Determine the [x, y] coordinate at the center of the cell enclosing the given text.  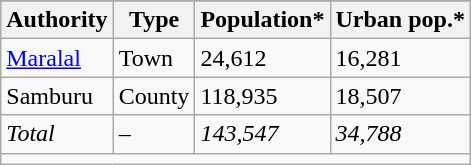
Samburu [57, 96]
– [154, 134]
Town [154, 58]
118,935 [262, 96]
16,281 [400, 58]
Maralal [57, 58]
34,788 [400, 134]
County [154, 96]
24,612 [262, 58]
Population* [262, 20]
18,507 [400, 96]
Total [57, 134]
Authority [57, 20]
143,547 [262, 134]
Urban pop.* [400, 20]
Type [154, 20]
